Determine the (X, Y) coordinate at the center of the cell enclosing the given text.  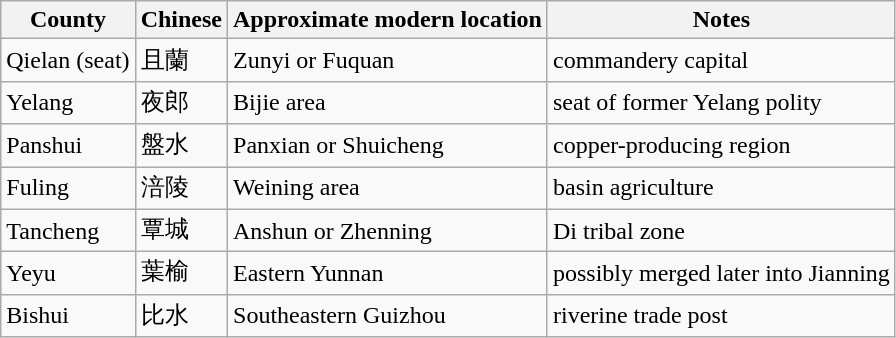
葉榆 (181, 274)
Notes (721, 20)
涪陵 (181, 188)
Yeyu (68, 274)
Southeastern Guizhou (388, 316)
Approximate modern location (388, 20)
Di tribal zone (721, 230)
Yelang (68, 102)
copper-producing region (721, 146)
夜郎 (181, 102)
盤水 (181, 146)
riverine trade post (721, 316)
possibly merged later into Jianning (721, 274)
Anshun or Zhenning (388, 230)
比水 (181, 316)
seat of former Yelang polity (721, 102)
Bijie area (388, 102)
Weining area (388, 188)
commandery capital (721, 60)
Panxian or Shuicheng (388, 146)
Tancheng (68, 230)
覃城 (181, 230)
Bishui (68, 316)
County (68, 20)
Eastern Yunnan (388, 274)
且蘭 (181, 60)
Panshui (68, 146)
Fuling (68, 188)
Zunyi or Fuquan (388, 60)
Qielan (seat) (68, 60)
basin agriculture (721, 188)
Chinese (181, 20)
